For the text-containing cell, return its midpoint in [x, y] coordinate format. 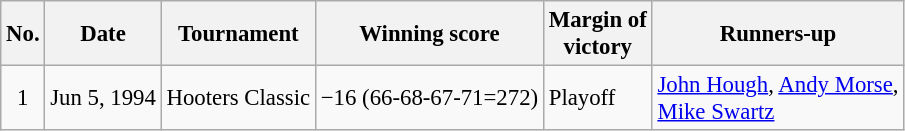
Date [103, 34]
Jun 5, 1994 [103, 98]
Playoff [598, 98]
Runners-up [778, 34]
Tournament [238, 34]
1 [23, 98]
Hooters Classic [238, 98]
−16 (66-68-67-71=272) [429, 98]
Winning score [429, 34]
No. [23, 34]
John Hough, Andy Morse, Mike Swartz [778, 98]
Margin ofvictory [598, 34]
